Scan for the cell matching the given text and deliver its (x, y) coordinate at center. 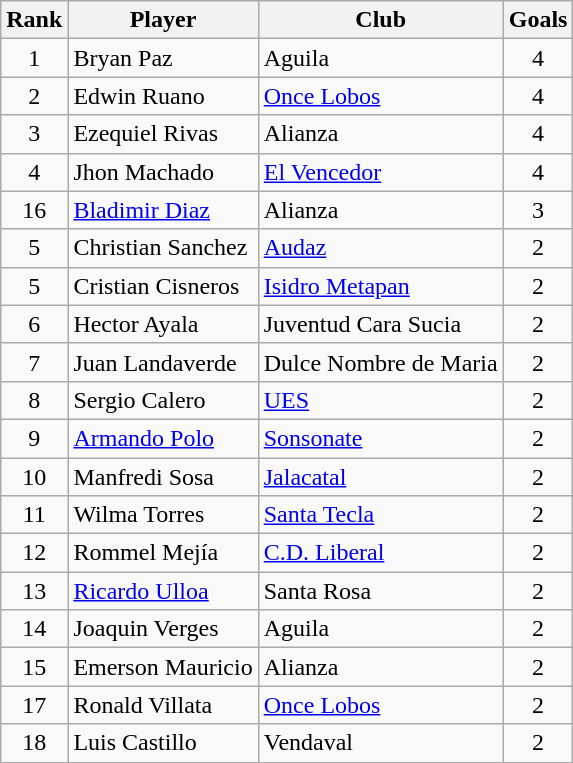
Ricardo Ulloa (163, 591)
Player (163, 20)
Audaz (380, 248)
Joaquin Verges (163, 629)
6 (34, 324)
C.D. Liberal (380, 553)
Manfredi Sosa (163, 477)
Juan Landaverde (163, 362)
7 (34, 362)
Sergio Calero (163, 400)
Jhon Machado (163, 172)
El Vencedor (380, 172)
Santa Rosa (380, 591)
Rommel Mejía (163, 553)
9 (34, 438)
Club (380, 20)
Wilma Torres (163, 515)
12 (34, 553)
Armando Polo (163, 438)
Rank (34, 20)
Bryan Paz (163, 58)
Santa Tecla (380, 515)
Ronald Villata (163, 705)
Isidro Metapan (380, 286)
16 (34, 210)
Ezequiel Rivas (163, 134)
15 (34, 667)
1 (34, 58)
Christian Sanchez (163, 248)
Jalacatal (380, 477)
UES (380, 400)
Juventud Cara Sucia (380, 324)
Cristian Cisneros (163, 286)
14 (34, 629)
8 (34, 400)
Emerson Mauricio (163, 667)
Edwin Ruano (163, 96)
Luis Castillo (163, 743)
Hector Ayala (163, 324)
10 (34, 477)
18 (34, 743)
Bladimir Diaz (163, 210)
Vendaval (380, 743)
11 (34, 515)
Sonsonate (380, 438)
17 (34, 705)
Dulce Nombre de Maria (380, 362)
13 (34, 591)
Goals (538, 20)
